Extract the (x, y) coordinate from the center of the cell holding the provided text.  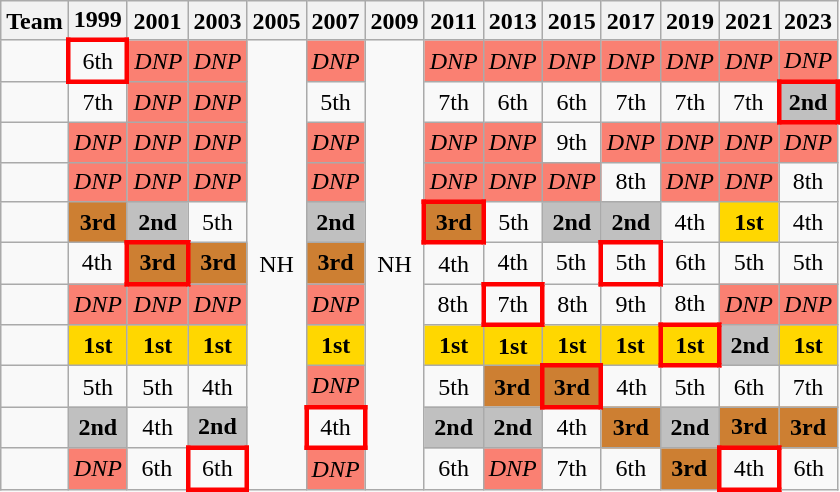
2015 (572, 21)
2005 (276, 21)
2021 (748, 21)
2017 (630, 21)
2009 (394, 21)
2001 (158, 21)
1999 (98, 21)
2013 (512, 21)
Team (35, 21)
2003 (218, 21)
2007 (336, 21)
2023 (808, 21)
2019 (690, 21)
2011 (454, 21)
